Pinpoint the cell where the given text exists, returning its (x, y) midpoint coordinate. 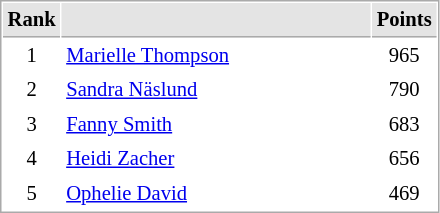
Sandra Näslund (216, 90)
5 (32, 194)
Marielle Thompson (216, 56)
Rank (32, 20)
1 (32, 56)
Fanny Smith (216, 124)
3 (32, 124)
Ophelie David (216, 194)
Points (404, 20)
683 (404, 124)
4 (32, 158)
Heidi Zacher (216, 158)
790 (404, 90)
2 (32, 90)
469 (404, 194)
656 (404, 158)
965 (404, 56)
